Identify which cell holds the provided text, then report its (X, Y) central coordinate. 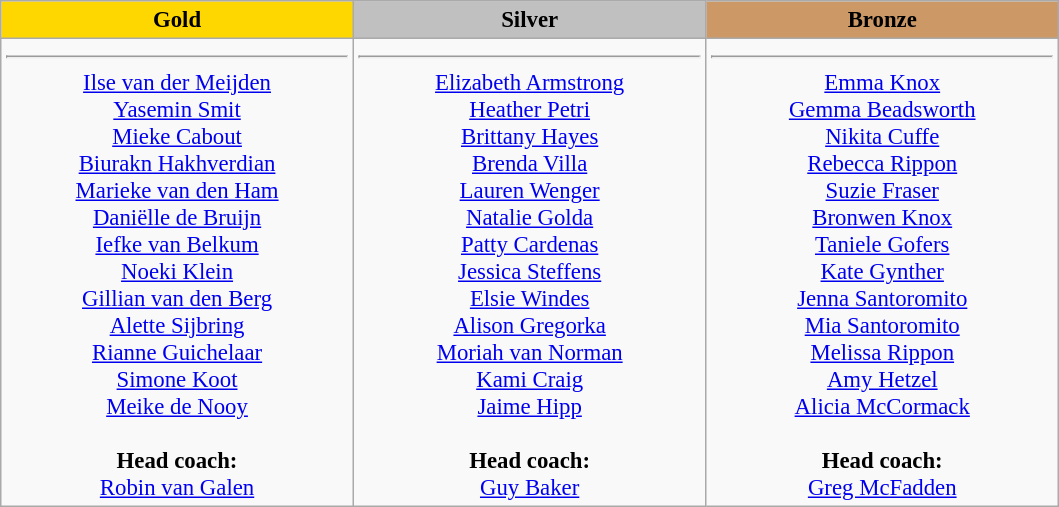
Bronze (882, 20)
Silver (530, 20)
Gold (178, 20)
